Scan for the cell matching the given text and deliver its (x, y) coordinate at center. 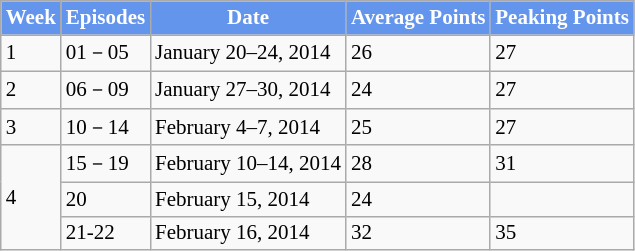
32 (418, 233)
Average Points (418, 18)
31 (562, 164)
February 4–7, 2014 (248, 126)
January 27–30, 2014 (248, 90)
15－19 (106, 164)
20 (106, 199)
35 (562, 233)
Peaking Points (562, 18)
Episodes (106, 18)
Date (248, 18)
25 (418, 126)
26 (418, 54)
2 (31, 90)
4 (31, 198)
January 20–24, 2014 (248, 54)
February 16, 2014 (248, 233)
28 (418, 164)
21-22 (106, 233)
06－09 (106, 90)
Week (31, 18)
1 (31, 54)
3 (31, 126)
01－05 (106, 54)
10－14 (106, 126)
February 10–14, 2014 (248, 164)
February 15, 2014 (248, 199)
